Pinpoint the cell where the given text exists, returning its (x, y) midpoint coordinate. 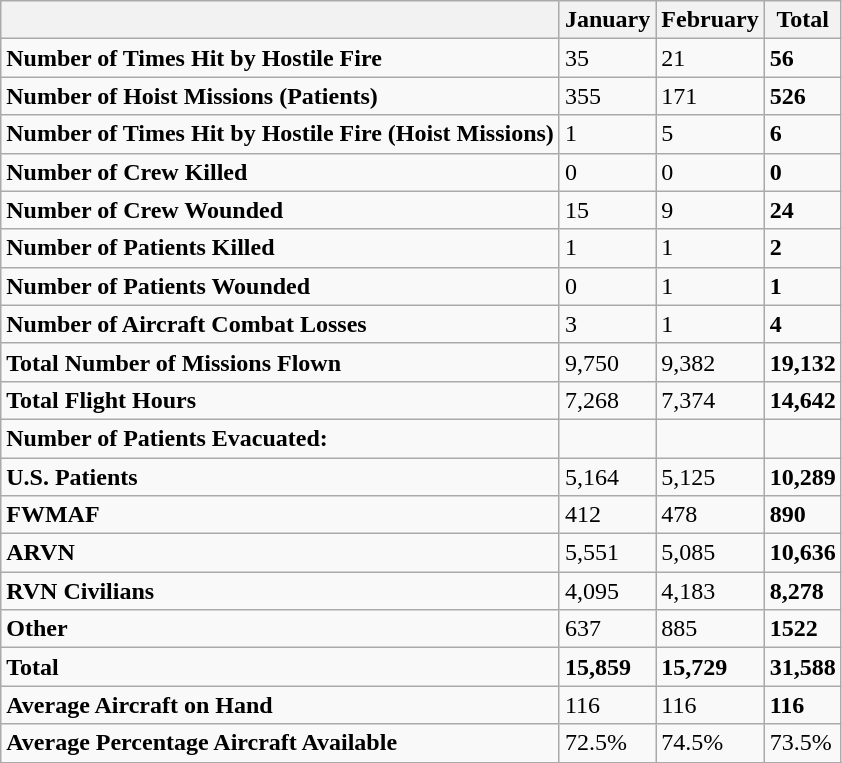
1522 (802, 629)
15,729 (710, 667)
January (607, 20)
7,268 (607, 400)
Other (280, 629)
4,183 (710, 591)
Number of Patients Wounded (280, 286)
U.S. Patients (280, 477)
Number of Crew Killed (280, 172)
5,164 (607, 477)
Total Number of Missions Flown (280, 362)
9 (710, 210)
885 (710, 629)
5,551 (607, 553)
10,636 (802, 553)
15 (607, 210)
2 (802, 248)
72.5% (607, 743)
ARVN (280, 553)
4,095 (607, 591)
15,859 (607, 667)
412 (607, 515)
Number of Patients Evacuated: (280, 438)
Number of Times Hit by Hostile Fire (280, 58)
5 (710, 134)
4 (802, 324)
31,588 (802, 667)
478 (710, 515)
56 (802, 58)
Number of Crew Wounded (280, 210)
19,132 (802, 362)
10,289 (802, 477)
14,642 (802, 400)
74.5% (710, 743)
73.5% (802, 743)
3 (607, 324)
Average Aircraft on Hand (280, 705)
8,278 (802, 591)
Total Flight Hours (280, 400)
526 (802, 96)
355 (607, 96)
9,750 (607, 362)
FWMAF (280, 515)
Number of Patients Killed (280, 248)
171 (710, 96)
6 (802, 134)
35 (607, 58)
24 (802, 210)
Average Percentage Aircraft Available (280, 743)
637 (607, 629)
5,085 (710, 553)
21 (710, 58)
5,125 (710, 477)
Number of Times Hit by Hostile Fire (Hoist Missions) (280, 134)
7,374 (710, 400)
February (710, 20)
Number of Aircraft Combat Losses (280, 324)
Number of Hoist Missions (Patients) (280, 96)
890 (802, 515)
9,382 (710, 362)
RVN Civilians (280, 591)
